Scan for the cell matching the given text and deliver its (X, Y) coordinate at center. 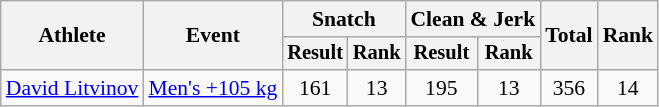
Athlete (72, 36)
Event (212, 36)
14 (628, 88)
David Litvinov (72, 88)
161 (315, 88)
Men's +105 kg (212, 88)
Clean & Jerk (472, 19)
356 (568, 88)
195 (441, 88)
Snatch (344, 19)
Total (568, 36)
